Search for the cell housing the specified text and yield its [X, Y] center coordinate. 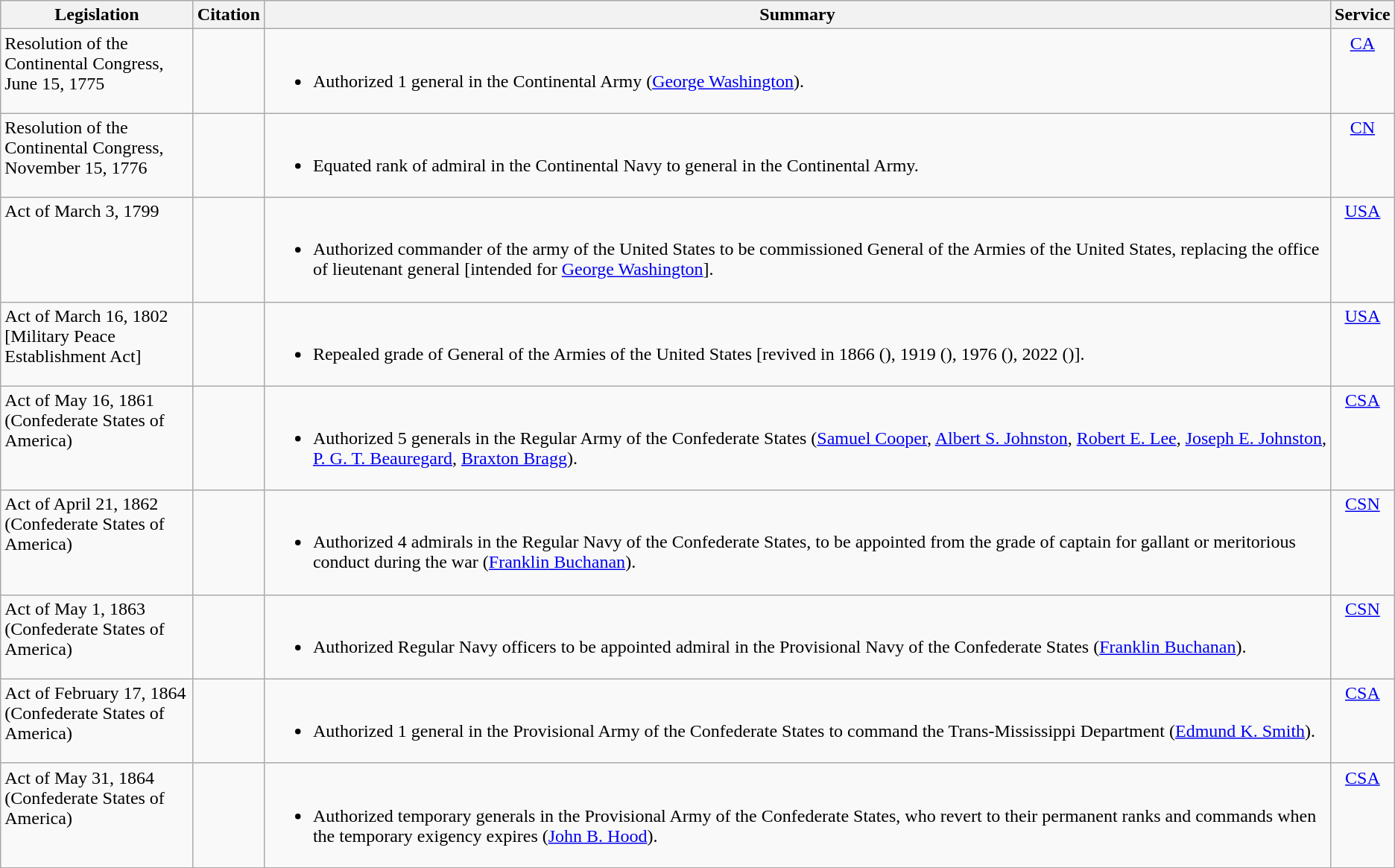
Resolution of the Continental Congress, June 15, 1775 [97, 72]
Citation [228, 15]
Authorized Regular Navy officers to be appointed admiral in the Provisional Navy of the Confederate States (Franklin Buchanan). [797, 636]
Act of March 3, 1799 [97, 250]
Act of May 1, 1863(Confederate States of America) [97, 636]
CN [1363, 155]
Equated rank of admiral in the Continental Navy to general in the Continental Army. [797, 155]
Act of February 17, 1864(Confederate States of America) [97, 721]
Act of May 31, 1864(Confederate States of America) [97, 815]
Repealed grade of General of the Armies of the United States [revived in 1866 (), 1919 (), 1976 (), 2022 ()]. [797, 344]
CA [1363, 72]
Act of April 21, 1862(Confederate States of America) [97, 542]
Authorized 1 general in the Continental Army (George Washington). [797, 72]
Resolution of the Continental Congress, November 15, 1776 [97, 155]
Authorized 1 general in the Provisional Army of the Confederate States to command the Trans-Mississippi Department (Edmund K. Smith). [797, 721]
Service [1363, 15]
Legislation [97, 15]
Summary [797, 15]
Act of May 16, 1861(Confederate States of America) [97, 438]
Act of March 16, 1802[Military Peace Establishment Act] [97, 344]
